From the cell containing the given text, extract its center point as (X, Y) coordinate. 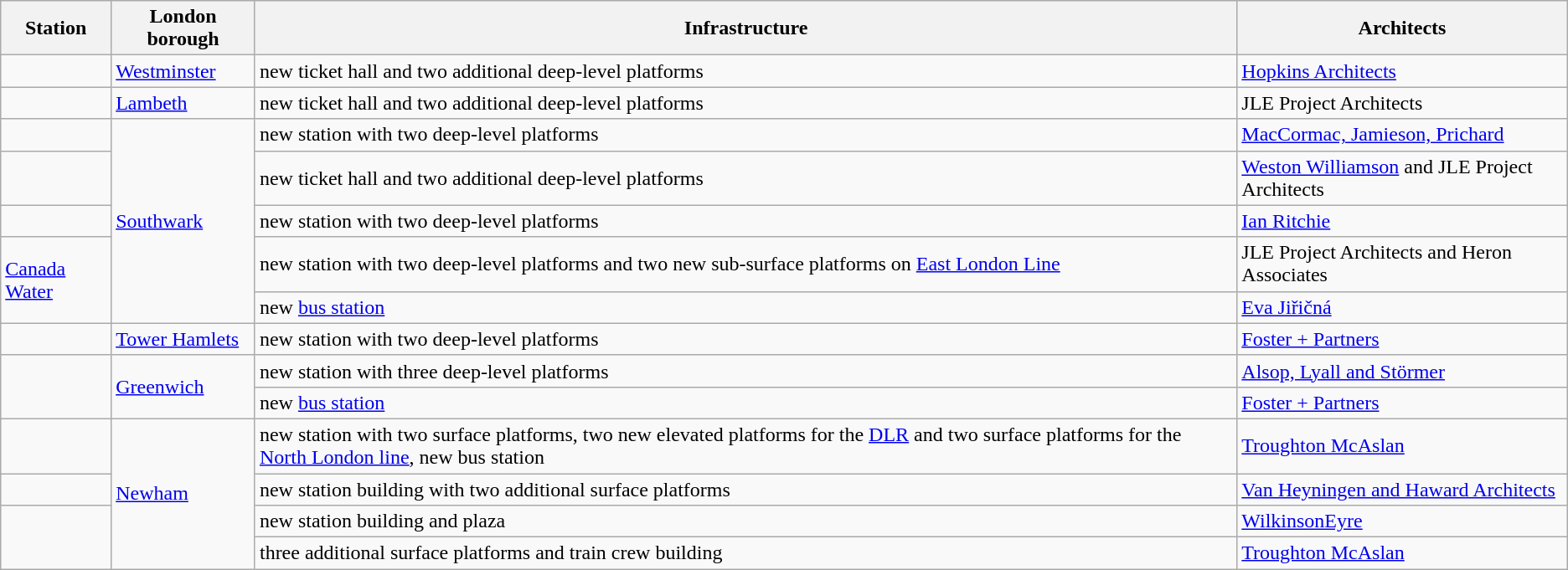
Alsop, Lyall and Störmer (1402, 371)
Ian Ritchie (1402, 221)
three additional surface platforms and train crew building (745, 553)
JLE Project Architects (1402, 103)
Station (56, 28)
new station building with two additional surface platforms (745, 490)
MacCormac, Jamieson, Prichard (1402, 135)
Tower Hamlets (183, 339)
new station with two surface platforms, two new elevated platforms for the DLR and two surface platforms for the North London line, new bus station (745, 445)
London borough (183, 28)
Lambeth (183, 103)
JLE Project Architects and Heron Associates (1402, 264)
Van Heyningen and Haward Architects (1402, 490)
Hopkins Architects (1402, 71)
new station with three deep-level platforms (745, 371)
Newham (183, 494)
Infrastructure (745, 28)
Architects (1402, 28)
Southwark (183, 221)
Greenwich (183, 387)
Weston Williamson and JLE Project Architects (1402, 177)
new station with two deep-level platforms and two new sub-surface platforms on East London Line (745, 264)
WilkinsonEyre (1402, 521)
Eva Jiřičná (1402, 307)
Westminster (183, 71)
Canada Water (56, 280)
new station building and plaza (745, 521)
